Determine the (x, y) coordinate at the center of the cell enclosing the given text.  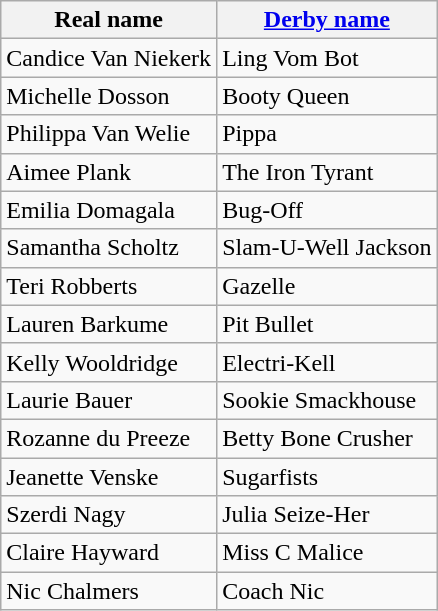
Julia Seize-Her (327, 515)
Real name (109, 20)
Pit Bullet (327, 324)
Michelle Dosson (109, 96)
Aimee Plank (109, 172)
Rozanne du Preeze (109, 438)
Szerdi Nagy (109, 515)
Electri-Kell (327, 362)
Slam-U-Well Jackson (327, 248)
Betty Bone Crusher (327, 438)
Coach Nic (327, 591)
Laurie Bauer (109, 400)
Sookie Smackhouse (327, 400)
Kelly Wooldridge (109, 362)
Samantha Scholtz (109, 248)
Derby name (327, 20)
Bug-Off (327, 210)
Pippa (327, 134)
Gazelle (327, 286)
Lauren Barkume (109, 324)
Candice Van Niekerk (109, 58)
Claire Hayward (109, 553)
Miss C Malice (327, 553)
Ling Vom Bot (327, 58)
Sugarfists (327, 477)
Teri Robberts (109, 286)
The Iron Tyrant (327, 172)
Booty Queen (327, 96)
Nic Chalmers (109, 591)
Jeanette Venske (109, 477)
Philippa Van Welie (109, 134)
Emilia Domagala (109, 210)
